Output the (X, Y) coordinate of the center of the cell containing the given text.  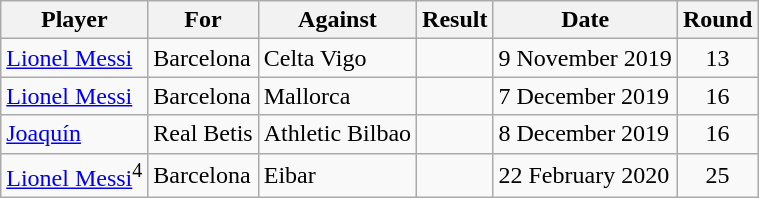
For (203, 20)
Eibar (337, 176)
Result (455, 20)
7 December 2019 (585, 96)
13 (717, 58)
Real Betis (203, 134)
Lionel Messi4 (74, 176)
8 December 2019 (585, 134)
Against (337, 20)
9 November 2019 (585, 58)
Round (717, 20)
25 (717, 176)
22 February 2020 (585, 176)
Athletic Bilbao (337, 134)
Mallorca (337, 96)
Date (585, 20)
Celta Vigo (337, 58)
Player (74, 20)
Joaquín (74, 134)
